Return [x, y] of the center of cell containing provided text 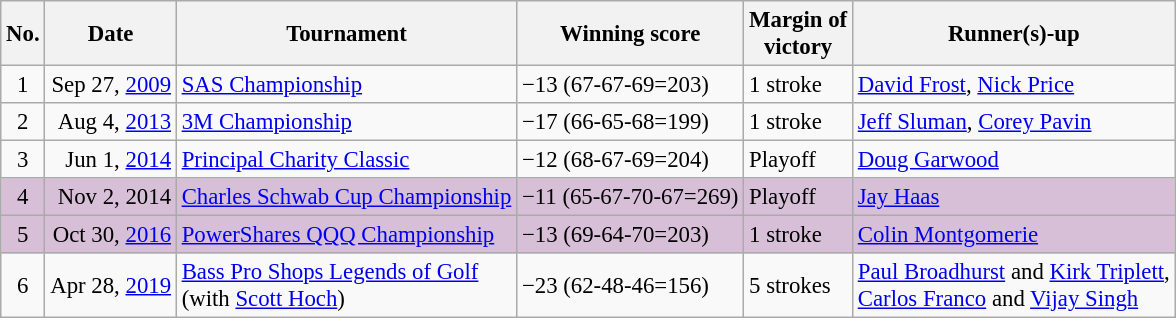
Principal Charity Classic [346, 160]
Oct 30, 2016 [110, 235]
Sep 27, 2009 [110, 85]
Margin ofvictory [798, 34]
5 [23, 235]
Charles Schwab Cup Championship [346, 197]
Runner(s)-up [1014, 34]
4 [23, 197]
Jun 1, 2014 [110, 160]
Date [110, 34]
No. [23, 34]
1 [23, 85]
Jeff Sluman, Corey Pavin [1014, 122]
−17 (66-65-68=199) [630, 122]
Tournament [346, 34]
−11 (65-67-70-67=269) [630, 197]
−13 (67-67-69=203) [630, 85]
PowerShares QQQ Championship [346, 235]
3M Championship [346, 122]
Winning score [630, 34]
2 [23, 122]
Nov 2, 2014 [110, 197]
Aug 4, 2013 [110, 122]
Doug Garwood [1014, 160]
−13 (69-64-70=203) [630, 235]
3 [23, 160]
SAS Championship [346, 85]
Colin Montgomerie [1014, 235]
Jay Haas [1014, 197]
−12 (68-67-69=204) [630, 160]
David Frost, Nick Price [1014, 85]
